Search for the cell housing the specified text and yield its [X, Y] center coordinate. 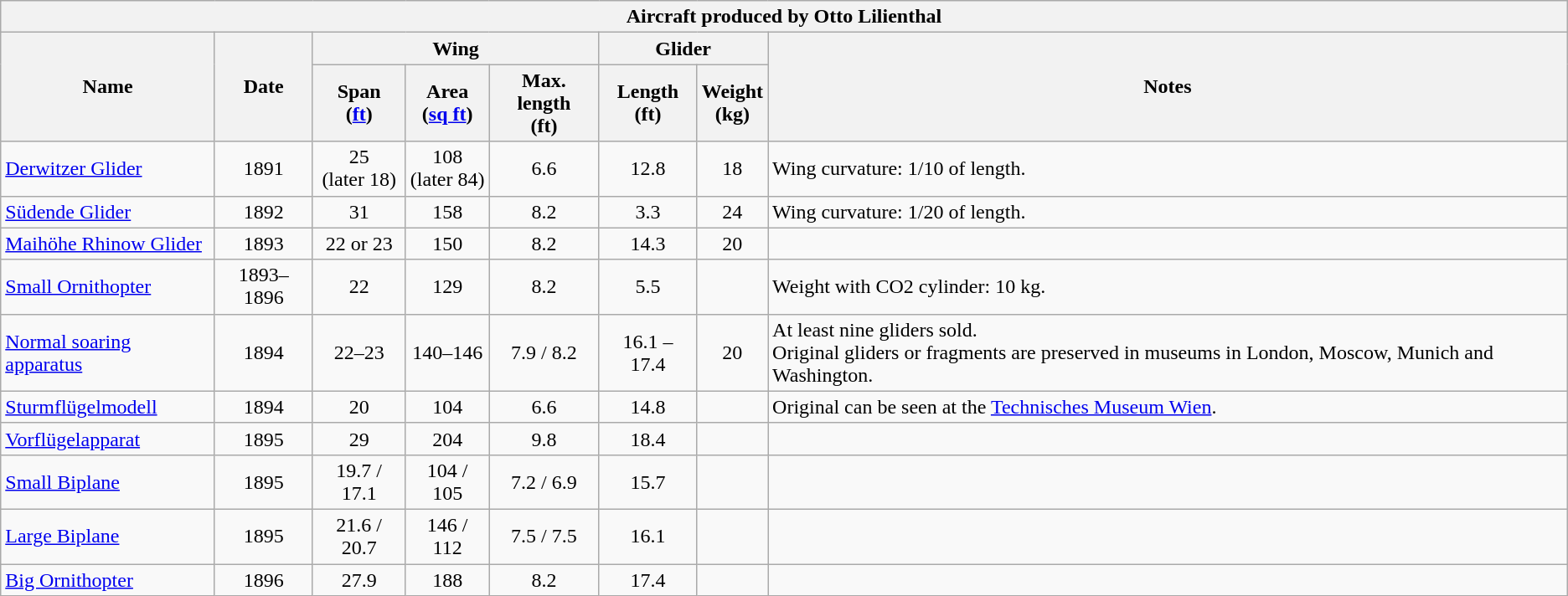
19.7 / 17.1 [358, 482]
31 [358, 212]
Notes [1168, 87]
Maihöhe Rhinow Glider [108, 244]
5.5 [648, 286]
104 / 105 [447, 482]
7.2 / 6.9 [544, 482]
1896 [263, 580]
16.1 [648, 536]
12.8 [648, 169]
27.9 [358, 580]
15.7 [648, 482]
29 [358, 439]
150 [447, 244]
140–146 [447, 352]
Length(ft) [648, 103]
3.3 [648, 212]
Wing curvature: 1/20 of length. [1168, 212]
Span(ft) [358, 103]
18.4 [648, 439]
Wing curvature: 1/10 of length. [1168, 169]
22 [358, 286]
129 [447, 286]
Vorflügelapparat [108, 439]
Aircraft produced by Otto Lilienthal [784, 17]
Weight(kg) [732, 103]
Big Ornithopter [108, 580]
Weight with CO2 cylinder: 10 kg. [1168, 286]
Sturmflügelmodell [108, 407]
Original can be seen at the Technisches Museum Wien. [1168, 407]
24 [732, 212]
Small Biplane [108, 482]
108(later 84) [447, 169]
Name [108, 87]
22–23 [358, 352]
Area(sq ft) [447, 103]
Südende Glider [108, 212]
7.5 / 7.5 [544, 536]
Glider [683, 49]
18 [732, 169]
Wing [456, 49]
1893–1896 [263, 286]
188 [447, 580]
104 [447, 407]
21.6 / 20.7 [358, 536]
14.8 [648, 407]
Derwitzer Glider [108, 169]
7.9 / 8.2 [544, 352]
Date [263, 87]
1892 [263, 212]
Normal soaring apparatus [108, 352]
Large Biplane [108, 536]
9.8 [544, 439]
146 / 112 [447, 536]
1893 [263, 244]
Small Ornithopter [108, 286]
17.4 [648, 580]
Max. length(ft) [544, 103]
158 [447, 212]
22 or 23 [358, 244]
At least nine gliders sold.Original gliders or fragments are preserved in museums in London, Moscow, Munich and Washington. [1168, 352]
1891 [263, 169]
16.1 – 17.4 [648, 352]
14.3 [648, 244]
204 [447, 439]
25(later 18) [358, 169]
